Pinpoint the cell where the given text exists, returning its (x, y) midpoint coordinate. 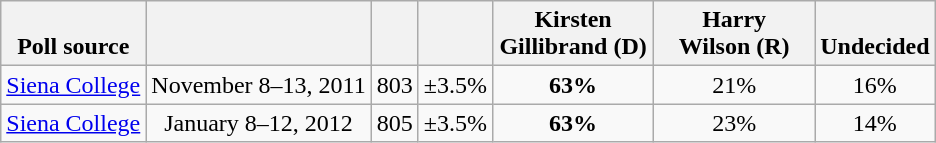
21% (734, 85)
23% (734, 123)
November 8–13, 2011 (258, 85)
16% (875, 85)
803 (394, 85)
Poll source (74, 34)
KirstenGillibrand (D) (574, 34)
Undecided (875, 34)
805 (394, 123)
14% (875, 123)
January 8–12, 2012 (258, 123)
HarryWilson (R) (734, 34)
